Output the (x, y) coordinate of the center of the cell containing the given text.  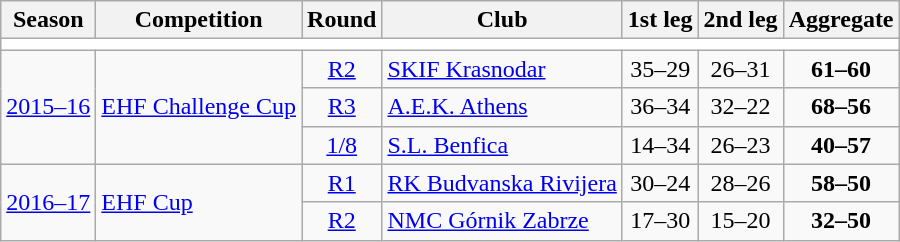
1st leg (660, 20)
R1 (342, 183)
28–26 (740, 183)
2015–16 (48, 107)
2016–17 (48, 202)
17–30 (660, 221)
Round (342, 20)
61–60 (841, 69)
30–24 (660, 183)
Club (502, 20)
1/8 (342, 145)
26–23 (740, 145)
68–56 (841, 107)
2nd leg (740, 20)
Competition (199, 20)
32–50 (841, 221)
36–34 (660, 107)
58–50 (841, 183)
SKIF Krasnodar (502, 69)
14–34 (660, 145)
Season (48, 20)
35–29 (660, 69)
Aggregate (841, 20)
15–20 (740, 221)
R3 (342, 107)
S.L. Benfica (502, 145)
EHF Cup (199, 202)
32–22 (740, 107)
A.E.K. Athens (502, 107)
40–57 (841, 145)
NMC Górnik Zabrze (502, 221)
RK Budvanska Rivijera (502, 183)
26–31 (740, 69)
EHF Challenge Cup (199, 107)
